From the cell containing the given text, extract its center point as [x, y] coordinate. 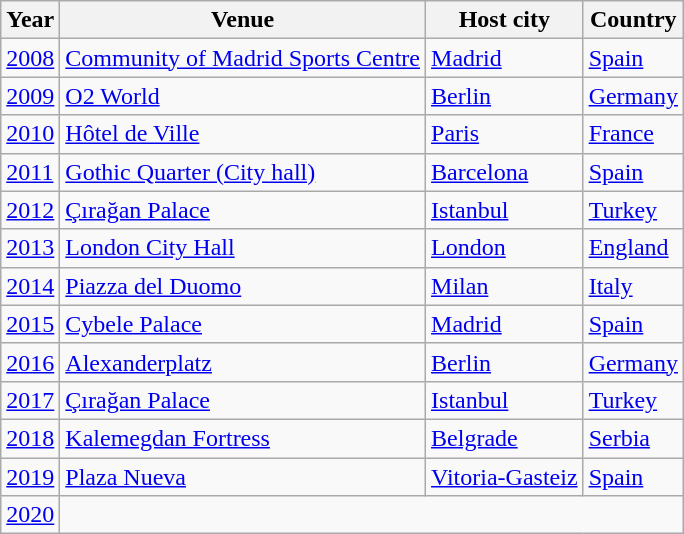
2010 [30, 134]
2011 [30, 172]
Country [633, 20]
2015 [30, 324]
Gothic Quarter (City hall) [243, 172]
2016 [30, 362]
Vitoria-Gasteiz [505, 477]
2019 [30, 477]
Kalemegdan Fortress [243, 438]
Serbia [633, 438]
Cybele Palace [243, 324]
2014 [30, 286]
Belgrade [505, 438]
2008 [30, 58]
Piazza del Duomo [243, 286]
2009 [30, 96]
2018 [30, 438]
2012 [30, 210]
Plaza Nueva [243, 477]
Paris [505, 134]
Venue [243, 20]
France [633, 134]
Year [30, 20]
Italy [633, 286]
2017 [30, 400]
Host city [505, 20]
Barcelona [505, 172]
London [505, 248]
Community of Madrid Sports Centre [243, 58]
2020 [30, 515]
England [633, 248]
2013 [30, 248]
Alexanderplatz [243, 362]
O2 World [243, 96]
Hôtel de Ville [243, 134]
Milan [505, 286]
London City Hall [243, 248]
